Locate the cell with the specified text and output its (X, Y) center coordinate. 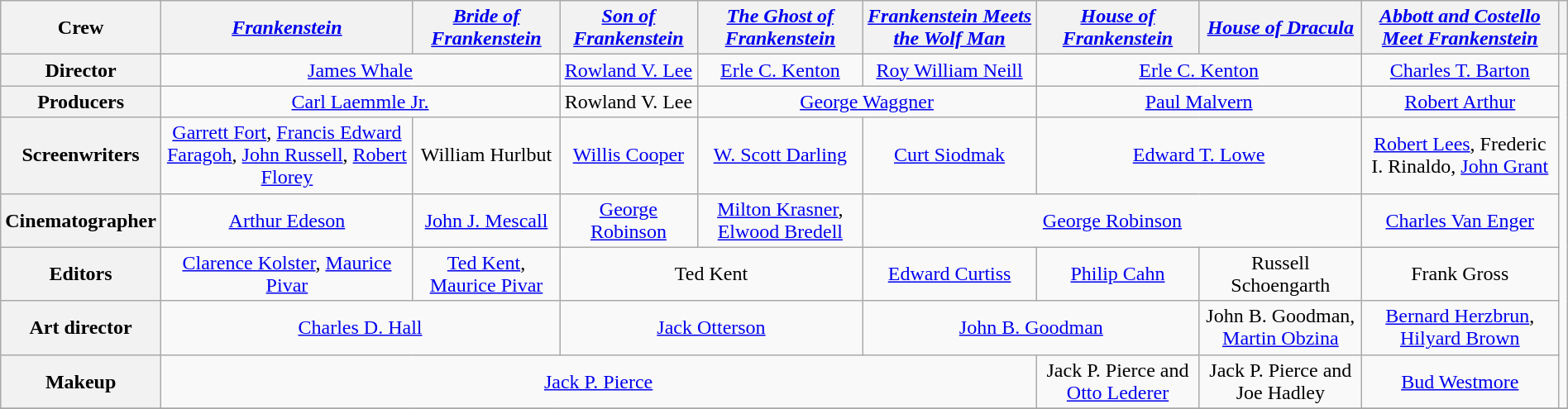
Director (81, 70)
Son of Frankenstein (629, 28)
Producers (81, 102)
Russell Schoengarth (1280, 274)
Jack Otterson (711, 327)
The Ghost of Frankenstein (780, 28)
Milton Krasner, Elwood Bredell (780, 220)
Frankenstein (286, 28)
Carl Laemmle Jr. (360, 102)
W. Scott Darling (780, 155)
Philip Cahn (1118, 274)
Screenwriters (81, 155)
Bride of Frankenstein (486, 28)
John B. Goodman (1030, 327)
John B. Goodman, Martin Obzina (1280, 327)
Abbott and Costello Meet Frankenstein (1460, 28)
Ted Kent, Maurice Pivar (486, 274)
Crew (81, 28)
Curt Siodmak (949, 155)
Robert Lees, Frederic I. Rinaldo, John Grant (1460, 155)
House of Dracula (1280, 28)
Frank Gross (1460, 274)
Jack P. Pierce and Otto Lederer (1118, 382)
John J. Mescall (486, 220)
House of Frankenstein (1118, 28)
James Whale (360, 70)
Ted Kent (711, 274)
Makeup (81, 382)
Jack P. Pierce and Joe Hadley (1280, 382)
Frankenstein Meets the Wolf Man (949, 28)
Willis Cooper (629, 155)
Edward T. Lowe (1199, 155)
Charles T. Barton (1460, 70)
Art director (81, 327)
Editors (81, 274)
Edward Curtiss (949, 274)
Garrett Fort, Francis Edward Faragoh, John Russell, Robert Florey (286, 155)
William Hurlbut (486, 155)
George Waggner (867, 102)
Roy William Neill (949, 70)
Clarence Kolster, Maurice Pivar (286, 274)
Charles Van Enger (1460, 220)
Robert Arthur (1460, 102)
Cinematographer (81, 220)
Charles D. Hall (360, 327)
Bernard Herzbrun, Hilyard Brown (1460, 327)
Paul Malvern (1199, 102)
Arthur Edeson (286, 220)
Jack P. Pierce (598, 382)
Bud Westmore (1460, 382)
